Return the [x, y] coordinate for the center point of the cell that contains the specified text.  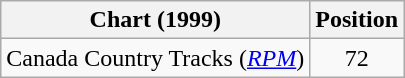
Position [357, 20]
Canada Country Tracks (RPM) [156, 58]
Chart (1999) [156, 20]
72 [357, 58]
